Extract the (X, Y) coordinate from the center of the cell holding the provided text.  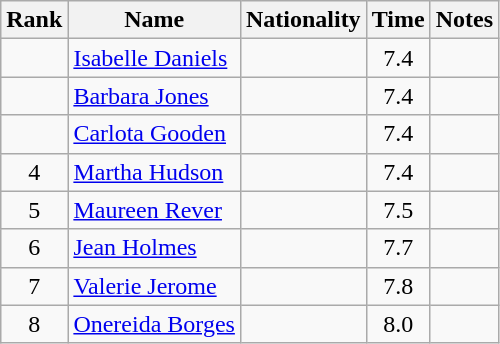
7 (34, 286)
Onereida Borges (154, 324)
Martha Hudson (154, 172)
7.5 (398, 210)
Carlota Gooden (154, 134)
Valerie Jerome (154, 286)
Rank (34, 20)
Barbara Jones (154, 96)
Name (154, 20)
Isabelle Daniels (154, 58)
7.8 (398, 286)
5 (34, 210)
Nationality (303, 20)
Jean Holmes (154, 248)
Time (398, 20)
Notes (464, 20)
7.7 (398, 248)
8 (34, 324)
6 (34, 248)
Maureen Rever (154, 210)
4 (34, 172)
8.0 (398, 324)
